Return [X, Y] of the center of cell containing provided text 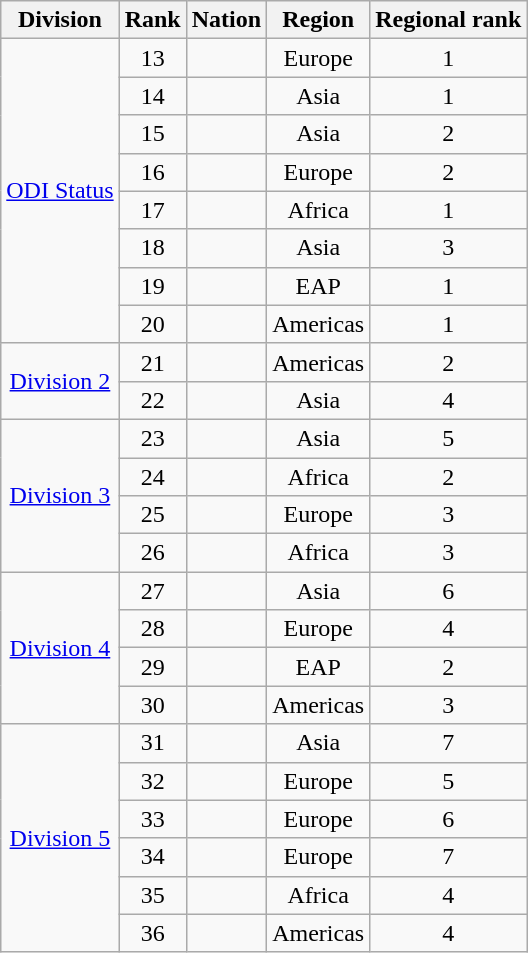
33 [152, 819]
18 [152, 248]
29 [152, 667]
24 [152, 477]
19 [152, 286]
31 [152, 743]
22 [152, 400]
ODI Status [60, 191]
Division 3 [60, 495]
Region [318, 20]
14 [152, 96]
Rank [152, 20]
35 [152, 895]
Division 4 [60, 648]
Division [60, 20]
Division 5 [60, 838]
26 [152, 553]
23 [152, 438]
Nation [226, 20]
15 [152, 134]
30 [152, 705]
25 [152, 515]
28 [152, 629]
13 [152, 58]
16 [152, 172]
17 [152, 210]
20 [152, 324]
Regional rank [448, 20]
Division 2 [60, 381]
34 [152, 857]
32 [152, 781]
36 [152, 933]
21 [152, 362]
27 [152, 591]
